Pinpoint the cell where the given text exists, returning its (x, y) midpoint coordinate. 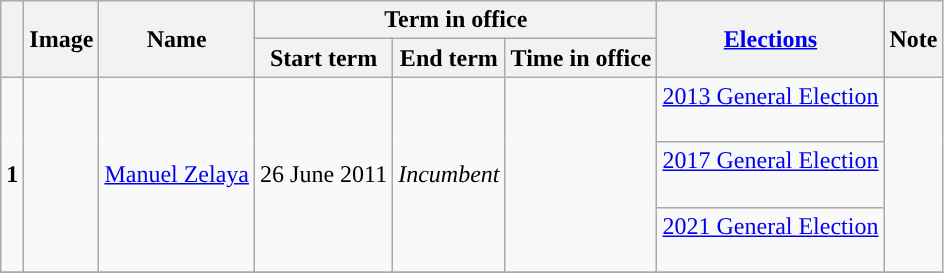
Elections (770, 39)
Start term (324, 58)
Note (914, 39)
2021 General Election (770, 240)
Incumbent (449, 174)
Manuel Zelaya (177, 174)
End term (449, 58)
Time in office (581, 58)
2013 General Election (770, 110)
Name (177, 39)
Image (62, 39)
26 June 2011 (324, 174)
Term in office (456, 20)
2017 General Election (770, 174)
1 (12, 174)
